Find where the given text appears and provide that cell's center as (x, y) coordinate. 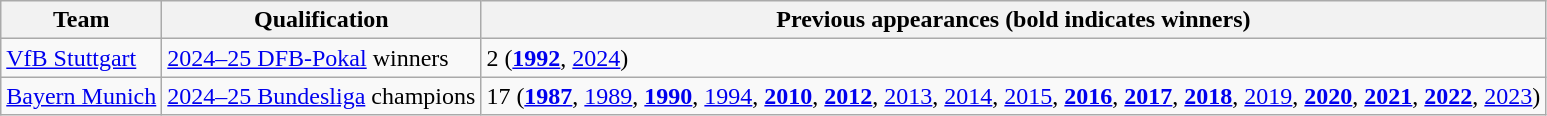
Previous appearances (bold indicates winners) (1014, 20)
2024–25 Bundesliga champions (322, 96)
Qualification (322, 20)
VfB Stuttgart (82, 58)
Team (82, 20)
17 (1987, 1989, 1990, 1994, 2010, 2012, 2013, 2014, 2015, 2016, 2017, 2018, 2019, 2020, 2021, 2022, 2023) (1014, 96)
2024–25 DFB-Pokal winners (322, 58)
2 (1992, 2024) (1014, 58)
Bayern Munich (82, 96)
